Find where the given text appears and provide that cell's center as [X, Y] coordinate. 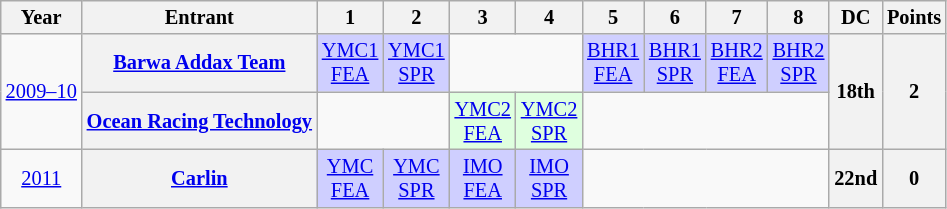
YMCFEA [350, 178]
BHR2SPR [799, 63]
YMCSPR [416, 178]
BHR1FEA [613, 63]
YMC2SPR [549, 121]
7 [737, 17]
Entrant [200, 17]
IMOSPR [549, 178]
DC [856, 17]
Carlin [200, 178]
YMC1FEA [350, 63]
5 [613, 17]
YMC1SPR [416, 63]
Ocean Racing Technology [200, 121]
BHR1SPR [675, 63]
8 [799, 17]
Barwa Addax Team [200, 63]
22nd [856, 178]
2011 [42, 178]
3 [483, 17]
2009–10 [42, 92]
BHR2FEA [737, 63]
1 [350, 17]
IMOFEA [483, 178]
6 [675, 17]
YMC2FEA [483, 121]
Points [914, 17]
4 [549, 17]
0 [914, 178]
18th [856, 92]
Year [42, 17]
